Provide the (x, y) coordinate of the cell's center where the given text is located.  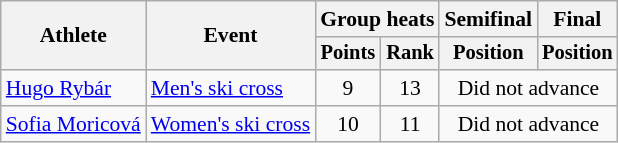
Semifinal (488, 19)
Sofia Moricová (74, 124)
Hugo Rybár (74, 88)
Women's ski cross (230, 124)
13 (410, 88)
Rank (410, 54)
Event (230, 36)
11 (410, 124)
Athlete (74, 36)
9 (348, 88)
Points (348, 54)
Group heats (377, 19)
10 (348, 124)
Men's ski cross (230, 88)
Final (577, 19)
